Detect which cell encompasses the target text, then output its [x, y] center coordinate. 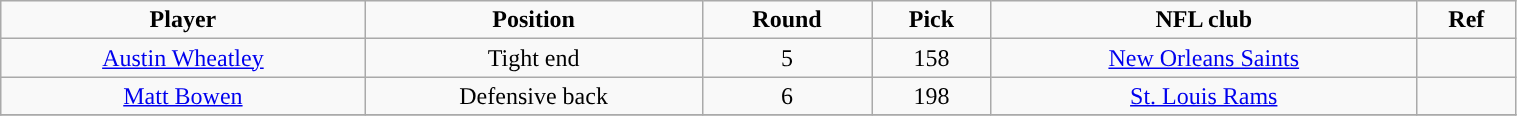
198 [932, 96]
St. Louis Rams [1204, 96]
Pick [932, 20]
Round [787, 20]
Defensive back [534, 96]
Matt Bowen [183, 96]
6 [787, 96]
158 [932, 58]
Player [183, 20]
Austin Wheatley [183, 58]
5 [787, 58]
Ref [1466, 20]
Tight end [534, 58]
NFL club [1204, 20]
Position [534, 20]
New Orleans Saints [1204, 58]
